Return (x, y) of the center of cell containing provided text 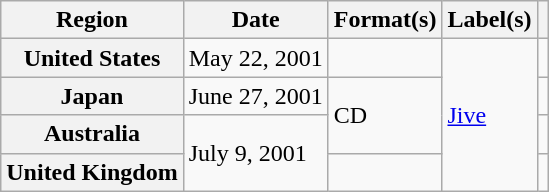
Australia (92, 134)
July 9, 2001 (256, 153)
Label(s) (490, 20)
United States (92, 58)
Format(s) (385, 20)
May 22, 2001 (256, 58)
June 27, 2001 (256, 96)
Japan (92, 96)
United Kingdom (92, 172)
Jive (490, 115)
Date (256, 20)
Region (92, 20)
CD (385, 115)
